For the text-containing cell, return its midpoint in [X, Y] coordinate format. 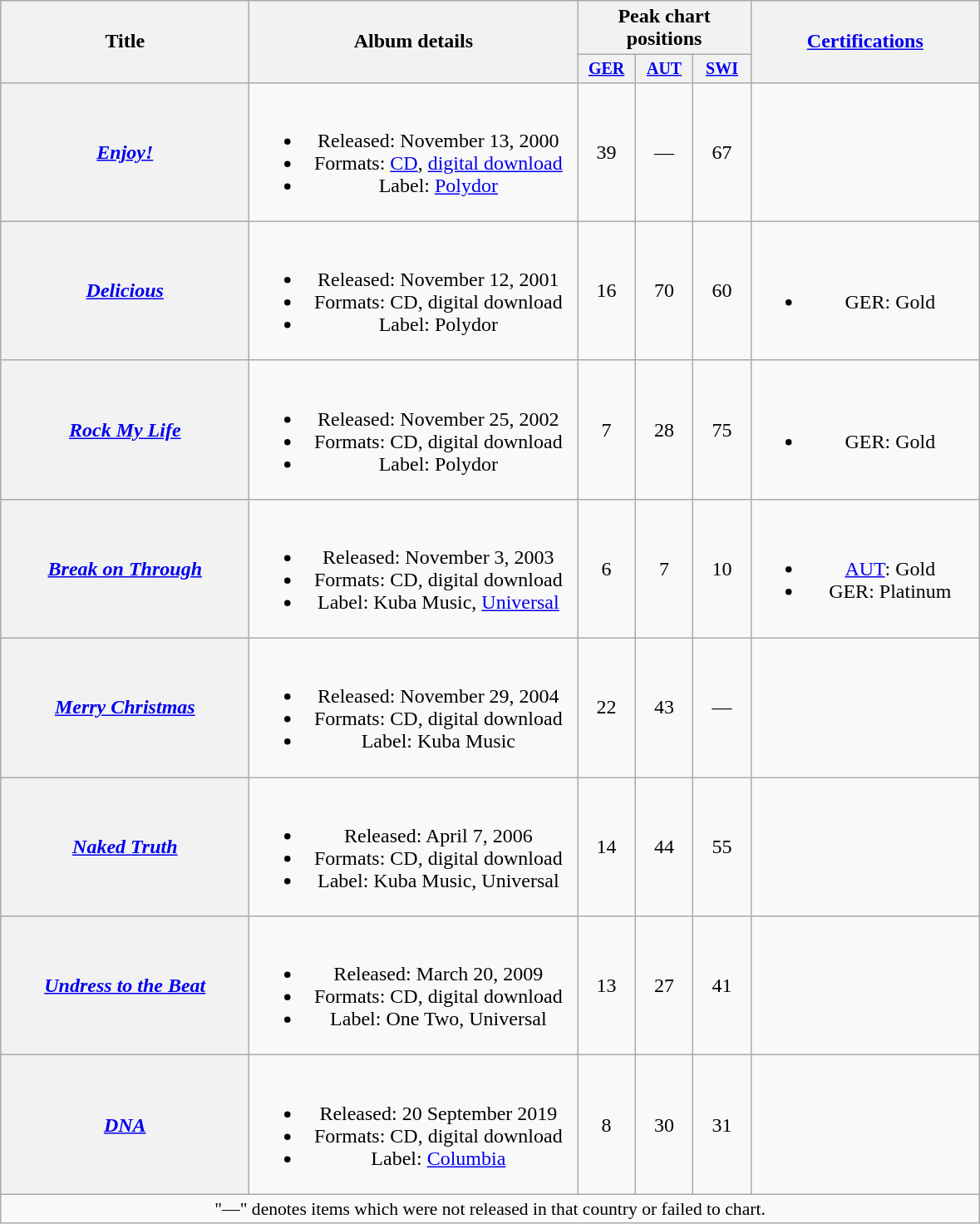
Released: 20 September 2019Formats: CD, digital downloadLabel: Columbia [414, 1124]
31 [721, 1124]
Released: April 7, 2006Formats: CD, digital downloadLabel: Kuba Music, Universal [414, 846]
28 [663, 429]
41 [721, 986]
16 [607, 291]
Released: November 13, 2000Formats: CD, digital downloadLabel: Polydor [414, 151]
6 [607, 569]
Peak chart positions [664, 28]
Released: November 25, 2002Formats: CD, digital downloadLabel: Polydor [414, 429]
Album details [414, 42]
Released: November 12, 2001Formats: CD, digital downloadLabel: Polydor [414, 291]
Naked Truth [125, 846]
Undress to the Beat [125, 986]
Certifications [864, 42]
55 [721, 846]
Released: November 29, 2004Formats: CD, digital downloadLabel: Kuba Music [414, 708]
Delicious [125, 291]
SWI [721, 68]
AUT [663, 68]
Released: November 3, 2003Formats: CD, digital downloadLabel: Kuba Music, Universal [414, 569]
22 [607, 708]
AUT: GoldGER: Platinum [864, 569]
Merry Christmas [125, 708]
Title [125, 42]
70 [663, 291]
44 [663, 846]
"—" denotes items which were not released in that country or failed to chart. [490, 1209]
75 [721, 429]
GER [607, 68]
27 [663, 986]
13 [607, 986]
Rock My Life [125, 429]
14 [607, 846]
Break on Through [125, 569]
67 [721, 151]
Enjoy! [125, 151]
DNA [125, 1124]
43 [663, 708]
Released: March 20, 2009Formats: CD, digital downloadLabel: One Two, Universal [414, 986]
8 [607, 1124]
60 [721, 291]
30 [663, 1124]
39 [607, 151]
10 [721, 569]
